Find where the given text appears and provide that cell's center as (X, Y) coordinate. 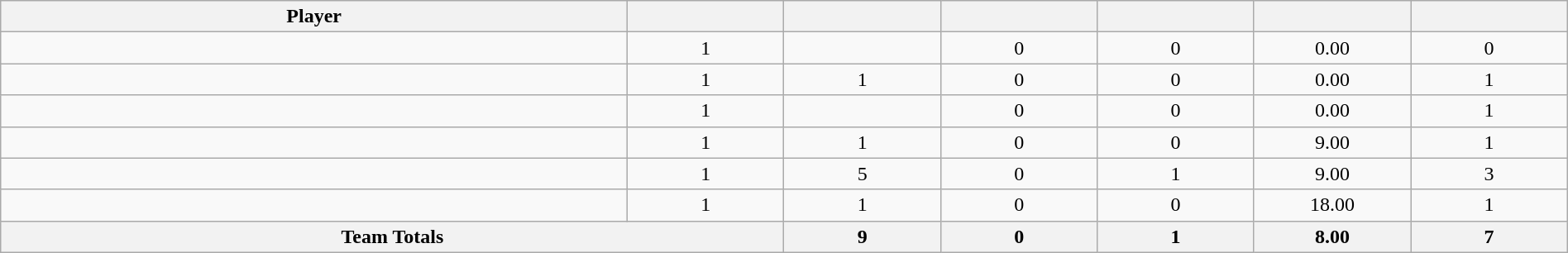
18.00 (1331, 205)
9 (862, 236)
7 (1489, 236)
5 (862, 174)
3 (1489, 174)
Team Totals (392, 236)
8.00 (1331, 236)
Player (314, 17)
